Identify which cell holds the provided text, then report its (x, y) central coordinate. 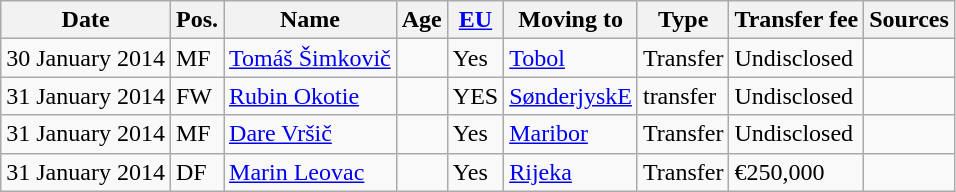
Maribor (571, 134)
Date (86, 20)
Rubin Okotie (310, 96)
transfer (683, 96)
Marin Leovac (310, 172)
Name (310, 20)
Moving to (571, 20)
Age (422, 20)
Type (683, 20)
SønderjyskE (571, 96)
Dare Vršič (310, 134)
Pos. (196, 20)
YES (475, 96)
DF (196, 172)
Sources (910, 20)
€250,000 (796, 172)
Rijeka (571, 172)
Tobol (571, 58)
Tomáš Šimkovič (310, 58)
Transfer fee (796, 20)
30 January 2014 (86, 58)
EU (475, 20)
FW (196, 96)
